Return (X, Y) of the center of cell containing provided text 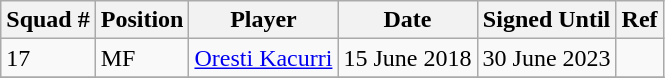
Oresti Kacurri (264, 58)
Date (408, 20)
Ref (640, 20)
Signed Until (546, 20)
Squad # (48, 20)
15 June 2018 (408, 58)
Player (264, 20)
17 (48, 58)
MF (142, 58)
30 June 2023 (546, 58)
Position (142, 20)
